Find where the given text appears and provide that cell's center as [x, y] coordinate. 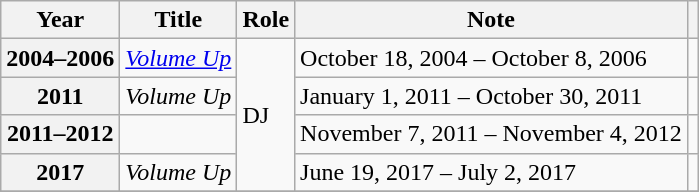
DJ [266, 115]
January 1, 2011 – October 30, 2011 [492, 96]
Role [266, 20]
2011 [60, 96]
2004–2006 [60, 58]
June 19, 2017 – July 2, 2017 [492, 172]
Title [178, 20]
2017 [60, 172]
2011–2012 [60, 134]
Note [492, 20]
October 18, 2004 – October 8, 2006 [492, 58]
November 7, 2011 – November 4, 2012 [492, 134]
Year [60, 20]
